For the text-containing cell, return its midpoint in (x, y) coordinate format. 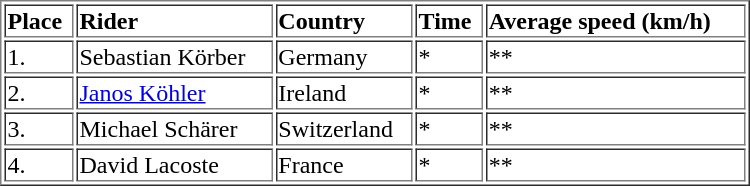
Place (38, 20)
Average speed (km/h) (616, 20)
1. (38, 56)
Country (344, 20)
2. (38, 92)
Germany (344, 56)
David Lacoste (175, 164)
Ireland (344, 92)
Janos Köhler (175, 92)
3. (38, 128)
Switzerland (344, 128)
4. (38, 164)
France (344, 164)
Time (450, 20)
Rider (175, 20)
Sebastian Körber (175, 56)
Michael Schärer (175, 128)
